From the cell containing the given text, extract its center point as [X, Y] coordinate. 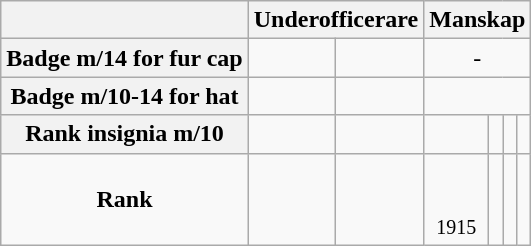
Rank [125, 199]
Manskap [478, 20]
Badge m/10-14 for hat [125, 96]
1915 [456, 199]
- [478, 58]
Rank insignia m/10 [125, 134]
Badge m/14 for fur cap [125, 58]
Underofficerare [336, 20]
